Locate the cell with the specified text and output its (X, Y) center coordinate. 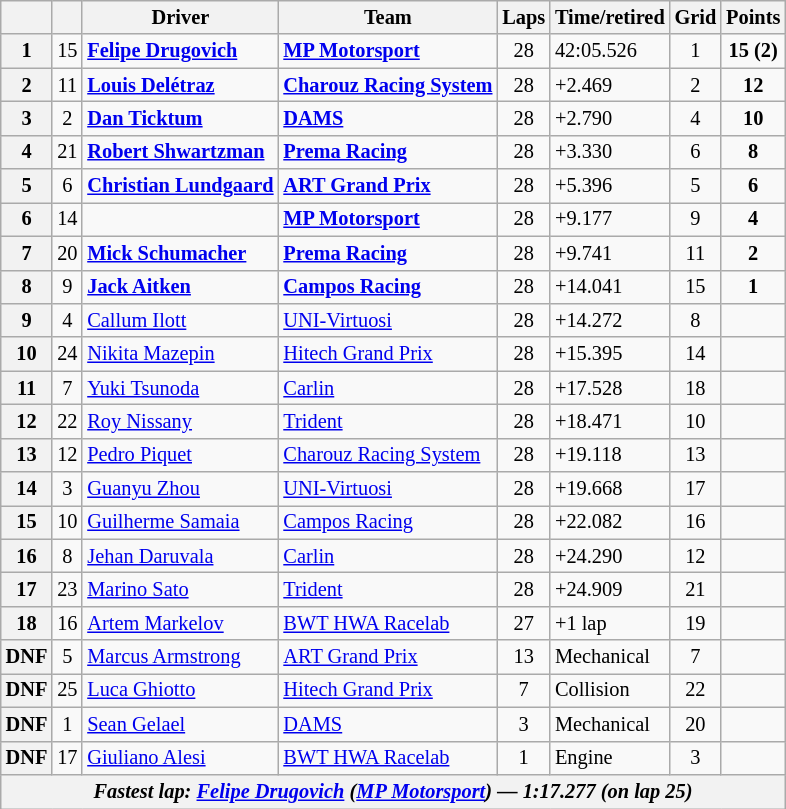
+9.741 (610, 253)
+14.041 (610, 287)
42:05.526 (610, 51)
Jehan Daruvala (180, 556)
23 (67, 589)
+3.330 (610, 152)
Collision (610, 690)
Laps (524, 17)
Louis Delétraz (180, 85)
Guilherme Samaia (180, 522)
Driver (180, 17)
+5.396 (610, 186)
+24.290 (610, 556)
Jack Aitken (180, 287)
Team (388, 17)
Engine (610, 758)
Guanyu Zhou (180, 489)
15 (2) (753, 51)
+19.118 (610, 455)
+22.082 (610, 522)
Giuliano Alesi (180, 758)
Luca Ghiotto (180, 690)
+19.668 (610, 489)
+15.395 (610, 354)
+1 lap (610, 623)
Points (753, 17)
Time/retired (610, 17)
Dan Ticktum (180, 118)
Grid (696, 17)
Callum Ilott (180, 320)
+24.909 (610, 589)
Roy Nissany (180, 421)
25 (67, 690)
Fastest lap: Felipe Drugovich (MP Motorsport) — 1:17.277 (on lap 25) (393, 791)
+17.528 (610, 388)
Marino Sato (180, 589)
Christian Lundgaard (180, 186)
Pedro Piquet (180, 455)
Artem Markelov (180, 623)
+14.272 (610, 320)
Felipe Drugovich (180, 51)
27 (524, 623)
Sean Gelael (180, 724)
Mick Schumacher (180, 253)
Yuki Tsunoda (180, 388)
Nikita Mazepin (180, 354)
+18.471 (610, 421)
+2.790 (610, 118)
24 (67, 354)
Robert Shwartzman (180, 152)
+2.469 (610, 85)
19 (696, 623)
+9.177 (610, 219)
Marcus Armstrong (180, 657)
